Identify which cell holds the provided text, then report its [X, Y] central coordinate. 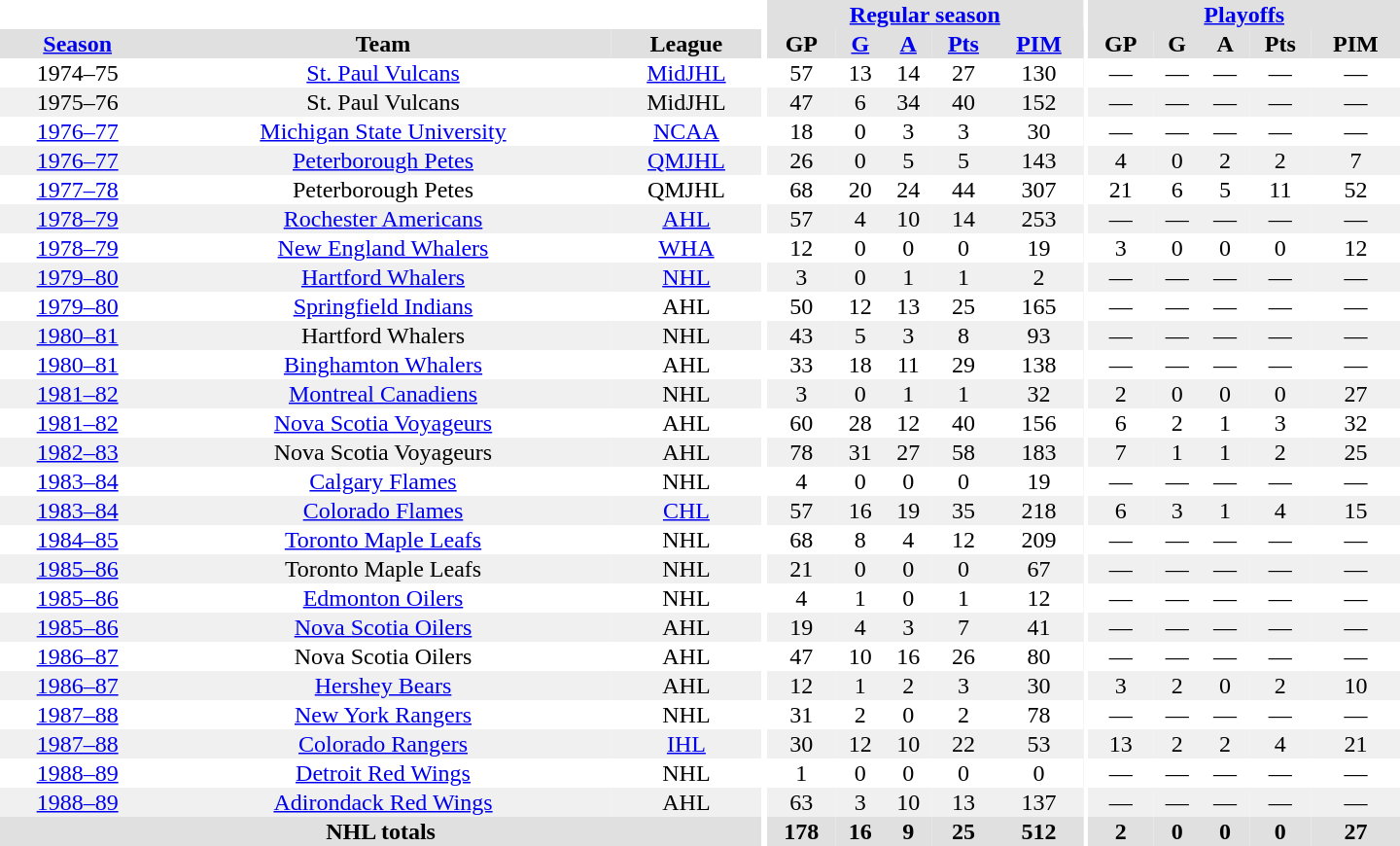
63 [801, 802]
Colorado Rangers [383, 744]
143 [1038, 160]
Team [383, 44]
35 [963, 511]
IHL [686, 744]
15 [1355, 511]
NCAA [686, 131]
20 [859, 190]
1975–76 [78, 102]
1977–78 [78, 190]
60 [801, 423]
29 [963, 365]
130 [1038, 73]
137 [1038, 802]
Edmonton Oilers [383, 598]
43 [801, 335]
80 [1038, 656]
307 [1038, 190]
53 [1038, 744]
34 [908, 102]
WHA [686, 248]
93 [1038, 335]
165 [1038, 306]
512 [1038, 831]
CHL [686, 511]
Playoffs [1244, 15]
67 [1038, 569]
52 [1355, 190]
209 [1038, 540]
1984–85 [78, 540]
Binghamton Whalers [383, 365]
22 [963, 744]
9 [908, 831]
156 [1038, 423]
218 [1038, 511]
44 [963, 190]
138 [1038, 365]
Regular season [926, 15]
178 [801, 831]
Montreal Canadiens [383, 394]
33 [801, 365]
Adirondack Red Wings [383, 802]
Hershey Bears [383, 686]
League [686, 44]
183 [1038, 452]
Colorado Flames [383, 511]
Calgary Flames [383, 481]
Michigan State University [383, 131]
253 [1038, 219]
28 [859, 423]
1982–83 [78, 452]
152 [1038, 102]
Rochester Americans [383, 219]
Detroit Red Wings [383, 773]
New England Whalers [383, 248]
NHL totals [381, 831]
Season [78, 44]
41 [1038, 627]
58 [963, 452]
50 [801, 306]
24 [908, 190]
New York Rangers [383, 715]
1974–75 [78, 73]
Springfield Indians [383, 306]
